Extract the [x, y] coordinate from the center of the cell holding the provided text.  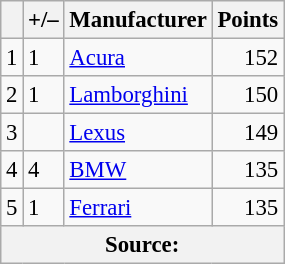
Ferrari [138, 208]
150 [248, 95]
Acura [138, 58]
Manufacturer [138, 20]
152 [248, 58]
Points [248, 20]
Source: [142, 245]
149 [248, 133]
2 [12, 95]
BMW [138, 170]
5 [12, 208]
3 [12, 133]
Lexus [138, 133]
Lamborghini [138, 95]
+/– [44, 20]
